Detect which cell encompasses the target text, then output its [x, y] center coordinate. 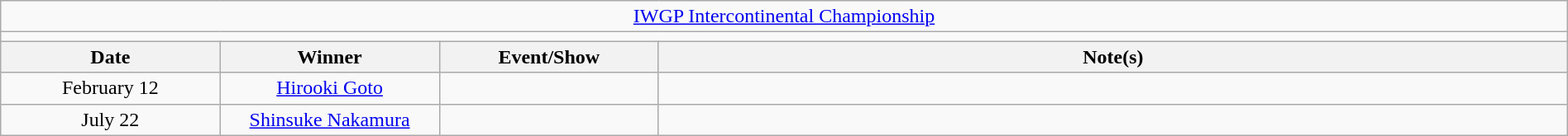
February 12 [111, 88]
Date [111, 57]
Hirooki Goto [329, 88]
Note(s) [1113, 57]
Event/Show [549, 57]
July 22 [111, 120]
Shinsuke Nakamura [329, 120]
IWGP Intercontinental Championship [784, 16]
Winner [329, 57]
